Extract the [x, y] coordinate from the center of the cell holding the provided text.  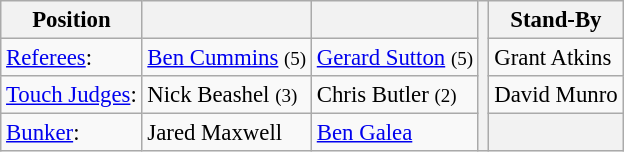
Position [72, 20]
Ben Cummins (5) [226, 58]
Nick Beashel (3) [226, 95]
Chris Butler (2) [394, 95]
Touch Judges: [72, 95]
Bunker: [72, 133]
Stand-By [556, 20]
Ben Galea [394, 133]
Gerard Sutton (5) [394, 58]
David Munro [556, 95]
Referees: [72, 58]
Grant Atkins [556, 58]
Jared Maxwell [226, 133]
